Provide the [x, y] coordinate of the cell's center where the given text is located.  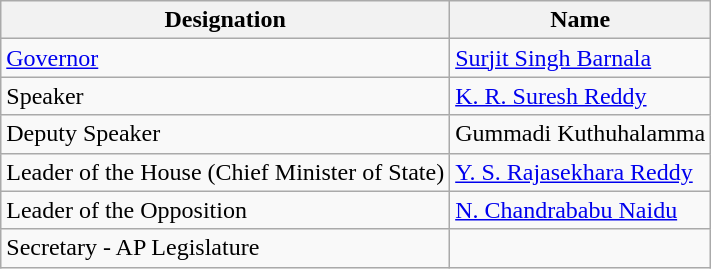
Governor [226, 58]
Gummadi Kuthuhalamma [580, 134]
Designation [226, 20]
Surjit Singh Barnala [580, 58]
K. R. Suresh Reddy [580, 96]
Deputy Speaker [226, 134]
Leader of the House (Chief Minister of State) [226, 172]
Speaker [226, 96]
Name [580, 20]
Y. S. Rajasekhara Reddy [580, 172]
N. Chandrababu Naidu [580, 210]
Leader of the Opposition [226, 210]
Secretary - AP Legislature [226, 248]
